Output the [x, y] coordinate of the center of the cell containing the given text.  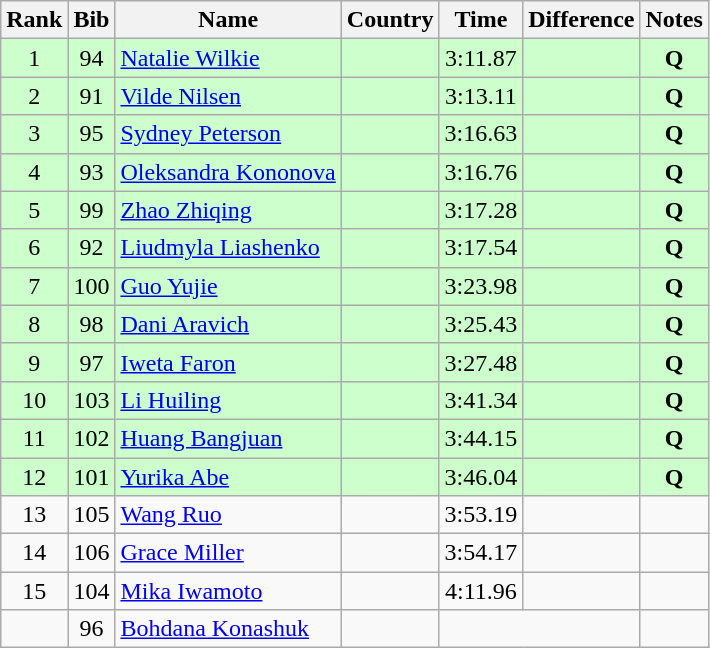
12 [34, 477]
Natalie Wilkie [228, 58]
3:17.54 [481, 248]
Dani Aravich [228, 324]
Li Huiling [228, 400]
6 [34, 248]
Liudmyla Liashenko [228, 248]
13 [34, 515]
Guo Yujie [228, 286]
100 [92, 286]
Oleksandra Kononova [228, 172]
105 [92, 515]
91 [92, 96]
95 [92, 134]
Yurika Abe [228, 477]
Bohdana Konashuk [228, 629]
92 [92, 248]
3:13.11 [481, 96]
4:11.96 [481, 591]
3:44.15 [481, 438]
93 [92, 172]
Zhao Zhiqing [228, 210]
94 [92, 58]
Iweta Faron [228, 362]
3:27.48 [481, 362]
14 [34, 553]
Time [481, 20]
101 [92, 477]
104 [92, 591]
Name [228, 20]
Vilde Nilsen [228, 96]
8 [34, 324]
1 [34, 58]
3:23.98 [481, 286]
3:17.28 [481, 210]
3:16.63 [481, 134]
106 [92, 553]
Difference [582, 20]
9 [34, 362]
96 [92, 629]
3:11.87 [481, 58]
Huang Bangjuan [228, 438]
97 [92, 362]
10 [34, 400]
3 [34, 134]
99 [92, 210]
3:16.76 [481, 172]
7 [34, 286]
3:41.34 [481, 400]
4 [34, 172]
Notes [674, 20]
102 [92, 438]
Wang Ruo [228, 515]
Bib [92, 20]
2 [34, 96]
3:53.19 [481, 515]
Mika Iwamoto [228, 591]
15 [34, 591]
3:46.04 [481, 477]
Rank [34, 20]
3:25.43 [481, 324]
103 [92, 400]
Sydney Peterson [228, 134]
98 [92, 324]
Grace Miller [228, 553]
Country [390, 20]
11 [34, 438]
5 [34, 210]
3:54.17 [481, 553]
